For the text-containing cell, return its midpoint in (x, y) coordinate format. 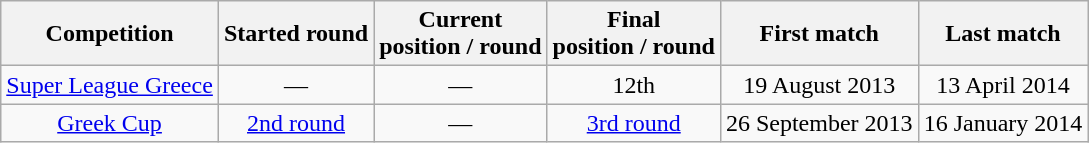
13 April 2014 (1003, 85)
Finalposition / round (634, 34)
First match (819, 34)
16 January 2014 (1003, 123)
3rd round (634, 123)
Last match (1003, 34)
26 September 2013 (819, 123)
Super League Greece (110, 85)
Competition (110, 34)
Started round (296, 34)
Greek Cup (110, 123)
Currentposition / round (460, 34)
12th (634, 85)
19 August 2013 (819, 85)
2nd round (296, 123)
